Determine the [x, y] coordinate at the center of the cell enclosing the given text.  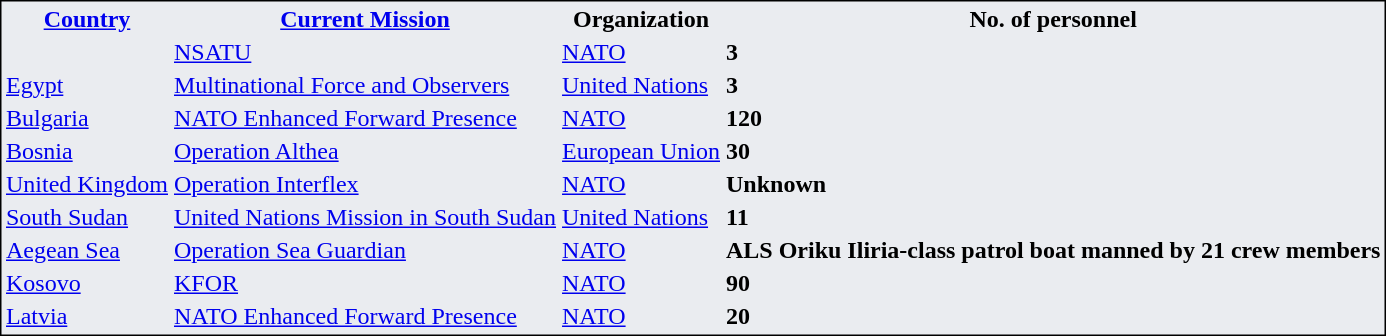
United Nations Mission in South Sudan [364, 217]
European Union [642, 151]
ALS Oriku Iliria-class patrol boat manned by 21 crew members [1052, 251]
20 [1052, 317]
No. of personnel [1052, 19]
United Kingdom [86, 185]
Egypt [86, 85]
Bulgaria [86, 119]
Organization [642, 19]
Operation Sea Guardian [364, 251]
Country [86, 19]
120 [1052, 119]
Kosovo [86, 283]
30 [1052, 151]
KFOR [364, 283]
Multinational Force and Observers [364, 85]
90 [1052, 283]
Operation Althea [364, 151]
NSATU [364, 53]
South Sudan [86, 217]
Unknown [1052, 185]
Current Mission [364, 19]
Operation Interflex [364, 185]
Latvia [86, 317]
11 [1052, 217]
Aegean Sea [86, 251]
Bosnia [86, 151]
